Locate the cell with the specified text and output its [x, y] center coordinate. 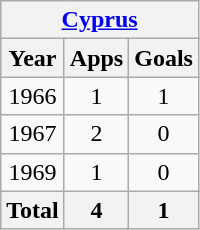
1969 [33, 172]
Apps [96, 58]
Goals [164, 58]
Cyprus [100, 20]
Total [33, 210]
1966 [33, 96]
2 [96, 134]
Year [33, 58]
1967 [33, 134]
4 [96, 210]
